Capture the cell that displays the provided text and extract its [X, Y] central coordinate. 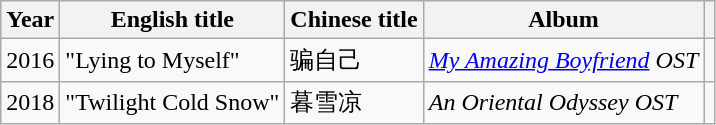
2018 [30, 102]
My Amazing Boyfriend OST [564, 60]
Year [30, 20]
English title [172, 20]
An Oriental Odyssey OST [564, 102]
2016 [30, 60]
暮雪凉 [354, 102]
"Lying to Myself" [172, 60]
Chinese title [354, 20]
骗自己 [354, 60]
"Twilight Cold Snow" [172, 102]
Album [564, 20]
